Detect which cell encompasses the target text, then output its [x, y] center coordinate. 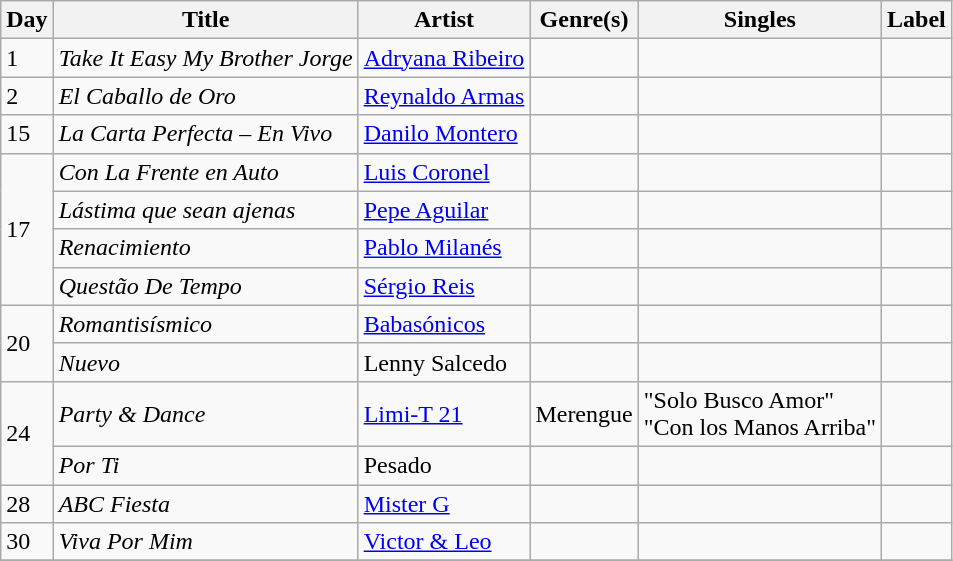
La Carta Perfecta – En Vivo [206, 134]
17 [27, 229]
Babasónicos [444, 324]
Pepe Aguilar [444, 210]
Reynaldo Armas [444, 96]
Label [917, 20]
Questão De Tempo [206, 286]
1 [27, 58]
Limi-T 21 [444, 414]
"Solo Busco Amor""Con los Manos Arriba" [760, 414]
Merengue [584, 414]
Lenny Salcedo [444, 362]
Title [206, 20]
Luis Coronel [444, 172]
28 [27, 503]
Victor & Leo [444, 542]
Por Ti [206, 465]
Pablo Milanés [444, 248]
20 [27, 343]
Artist [444, 20]
24 [27, 432]
ABC Fiesta [206, 503]
Day [27, 20]
15 [27, 134]
Danilo Montero [444, 134]
Sérgio Reis [444, 286]
Genre(s) [584, 20]
Nuevo [206, 362]
Lástima que sean ajenas [206, 210]
Mister G [444, 503]
Con La Frente en Auto [206, 172]
Romantisísmico [206, 324]
El Caballo de Oro [206, 96]
Party & Dance [206, 414]
Adryana Ribeiro [444, 58]
Viva Por Mim [206, 542]
30 [27, 542]
Singles [760, 20]
Take It Easy My Brother Jorge [206, 58]
Renacimiento [206, 248]
Pesado [444, 465]
2 [27, 96]
